Return [X, Y] of the center of cell containing provided text 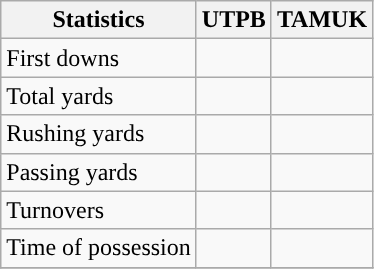
Passing yards [99, 172]
TAMUK [322, 20]
Total yards [99, 96]
Statistics [99, 20]
First downs [99, 58]
UTPB [234, 20]
Time of possession [99, 248]
Rushing yards [99, 134]
Turnovers [99, 210]
